Extract the (x, y) coordinate from the center of the cell holding the provided text.  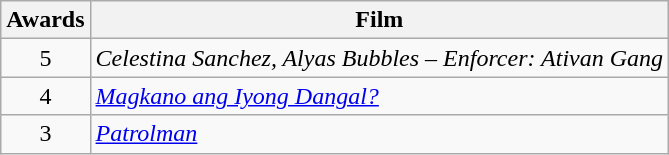
3 (46, 134)
Film (380, 20)
Magkano ang Iyong Dangal? (380, 96)
4 (46, 96)
Patrolman (380, 134)
Awards (46, 20)
5 (46, 58)
Celestina Sanchez, Alyas Bubbles – Enforcer: Ativan Gang (380, 58)
